Provide the [X, Y] coordinate of the cell's center where the given text is located.  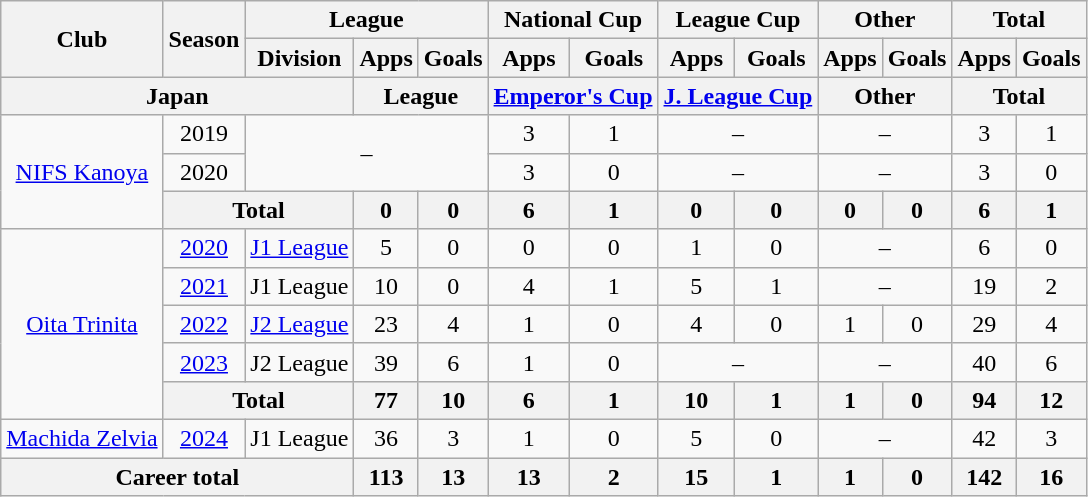
2024 [204, 438]
2021 [204, 286]
Japan [178, 96]
39 [386, 362]
Emperor's Cup [573, 96]
36 [386, 438]
113 [386, 477]
NIFS Kanoya [82, 172]
Career total [178, 477]
23 [386, 324]
15 [696, 477]
National Cup [573, 20]
Machida Zelvia [82, 438]
29 [984, 324]
2022 [204, 324]
Division [300, 58]
142 [984, 477]
Season [204, 39]
42 [984, 438]
J. League Cup [738, 96]
2019 [204, 134]
19 [984, 286]
16 [1051, 477]
2023 [204, 362]
77 [386, 400]
Oita Trinita [82, 324]
40 [984, 362]
Club [82, 39]
12 [1051, 400]
94 [984, 400]
League Cup [738, 20]
